Return the (x, y) coordinate for the center point of the cell that contains the specified text.  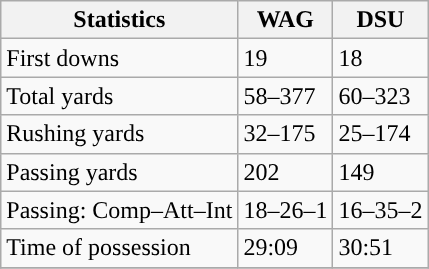
149 (380, 172)
First downs (120, 58)
Time of possession (120, 248)
29:09 (286, 248)
25–174 (380, 134)
Passing yards (120, 172)
58–377 (286, 96)
Total yards (120, 96)
30:51 (380, 248)
60–323 (380, 96)
202 (286, 172)
19 (286, 58)
WAG (286, 20)
Rushing yards (120, 134)
18–26–1 (286, 210)
16–35–2 (380, 210)
Statistics (120, 20)
32–175 (286, 134)
Passing: Comp–Att–Int (120, 210)
18 (380, 58)
DSU (380, 20)
